Extract the [X, Y] coordinate from the center of the cell holding the provided text.  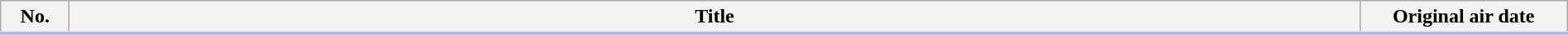
No. [35, 17]
Original air date [1464, 17]
Title [715, 17]
